Locate the cell with the specified text and output its [X, Y] center coordinate. 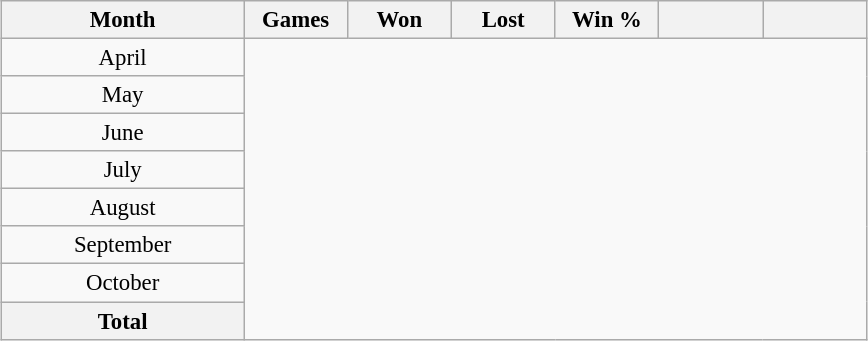
July [123, 170]
September [123, 245]
October [123, 283]
August [123, 208]
Win % [607, 20]
May [123, 95]
April [123, 58]
Total [123, 321]
Month [123, 20]
Games [296, 20]
June [123, 133]
Won [399, 20]
Lost [503, 20]
